Find where the given text appears and provide that cell's center as (x, y) coordinate. 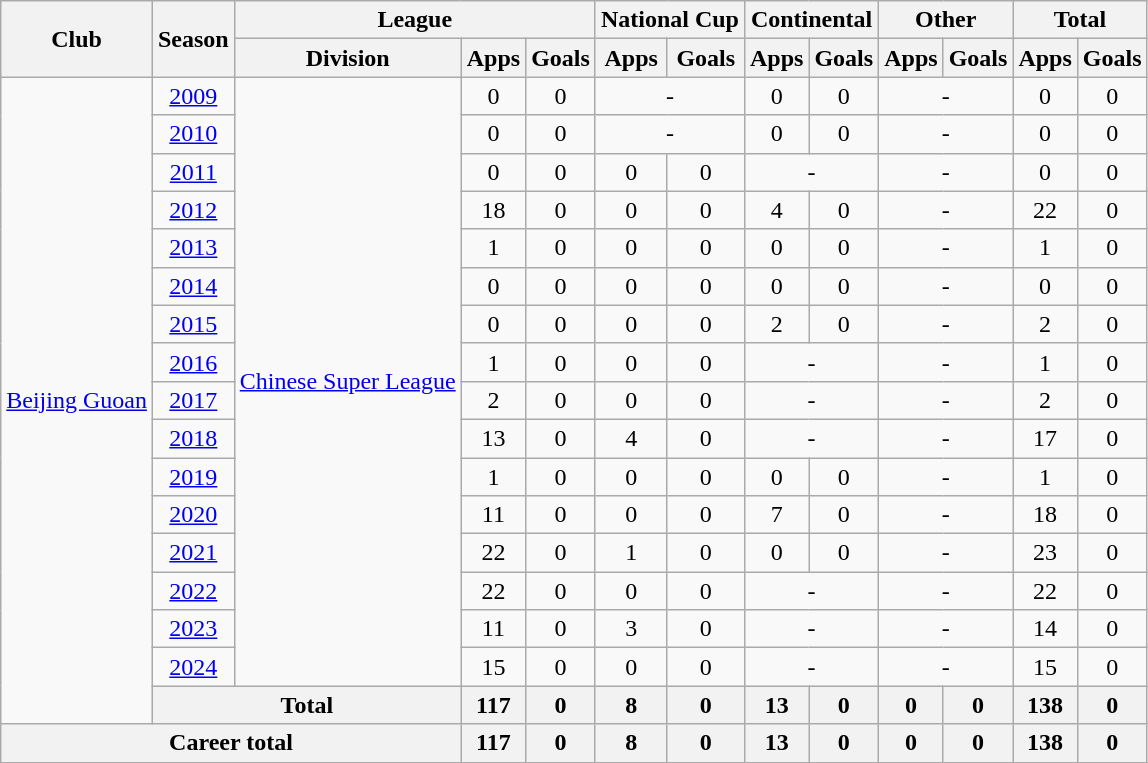
Club (77, 39)
2013 (193, 248)
2020 (193, 515)
2009 (193, 96)
2023 (193, 629)
7 (776, 515)
Beijing Guoan (77, 400)
14 (1045, 629)
2014 (193, 286)
Other (946, 20)
2021 (193, 553)
2018 (193, 438)
23 (1045, 553)
League (414, 20)
2012 (193, 210)
Division (348, 58)
2015 (193, 324)
2022 (193, 591)
National Cup (670, 20)
2011 (193, 172)
2010 (193, 134)
17 (1045, 438)
2019 (193, 477)
2017 (193, 400)
3 (631, 629)
Season (193, 39)
Career total (231, 743)
Continental (811, 20)
2016 (193, 362)
Chinese Super League (348, 382)
2024 (193, 667)
